Extract the [X, Y] coordinate from the center of the cell holding the provided text.  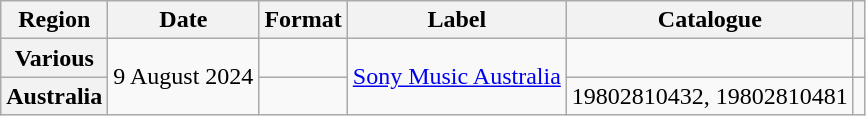
Label [456, 20]
Format [303, 20]
Sony Music Australia [456, 77]
Australia [54, 96]
Date [184, 20]
Various [54, 58]
9 August 2024 [184, 77]
19802810432, 19802810481 [710, 96]
Region [54, 20]
Catalogue [710, 20]
